Identify which cell holds the provided text, then report its [X, Y] central coordinate. 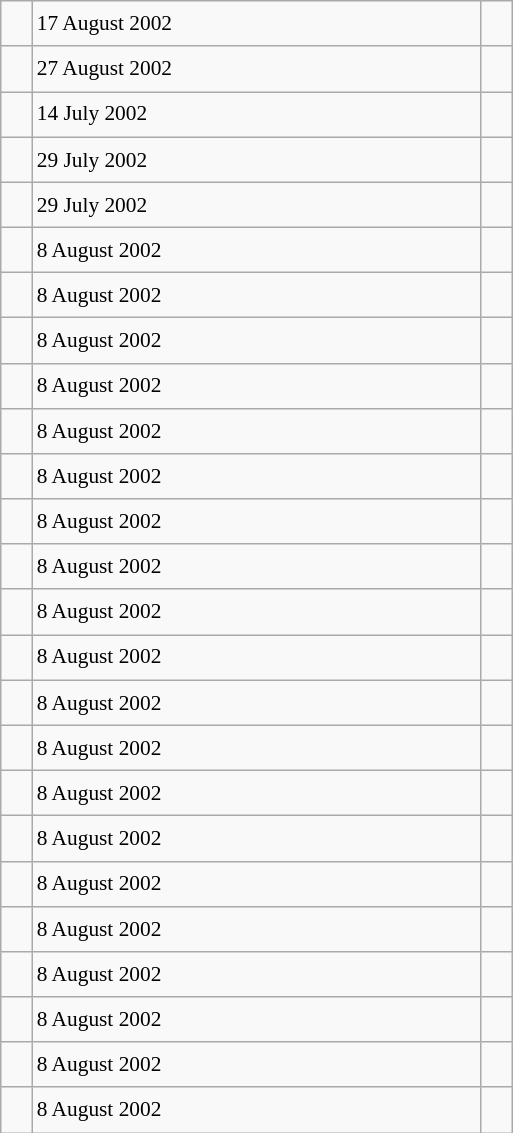
27 August 2002 [256, 68]
17 August 2002 [256, 24]
14 July 2002 [256, 114]
